Extract the [X, Y] coordinate from the center of the cell holding the provided text.  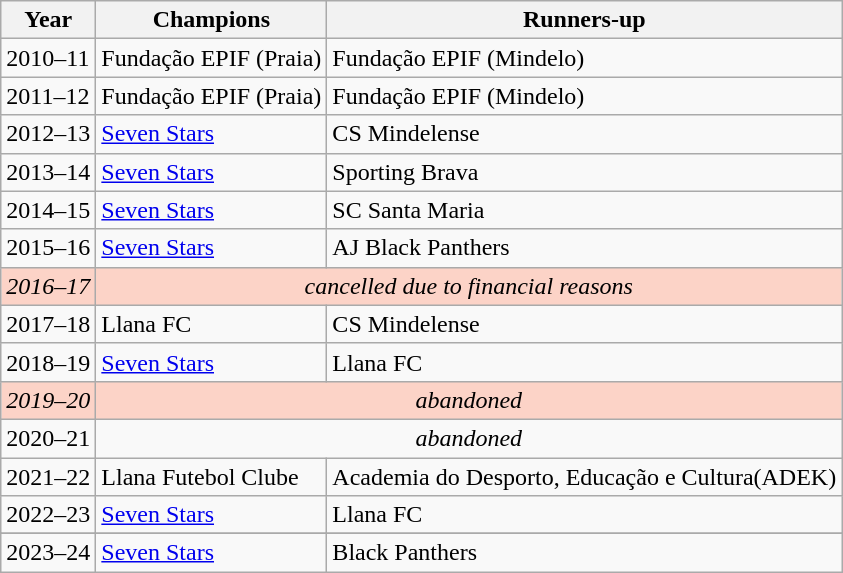
Champions [212, 20]
SC Santa Maria [584, 210]
2015–16 [48, 248]
2023–24 [48, 553]
2016–17 [48, 286]
2010–11 [48, 58]
cancelled due to financial reasons [469, 286]
2017–18 [48, 324]
2014–15 [48, 210]
2021–22 [48, 477]
Runners-up [584, 20]
Sporting Brava [584, 172]
2012–13 [48, 134]
Year [48, 20]
2018–19 [48, 362]
Black Panthers [584, 553]
Academia do Desporto, Educação e Cultura(ADEK) [584, 477]
2022–23 [48, 515]
AJ Black Panthers [584, 248]
2019–20 [48, 400]
2013–14 [48, 172]
Llana Futebol Clube [212, 477]
2011–12 [48, 96]
2020–21 [48, 438]
